From the cell containing the given text, extract its center point as [x, y] coordinate. 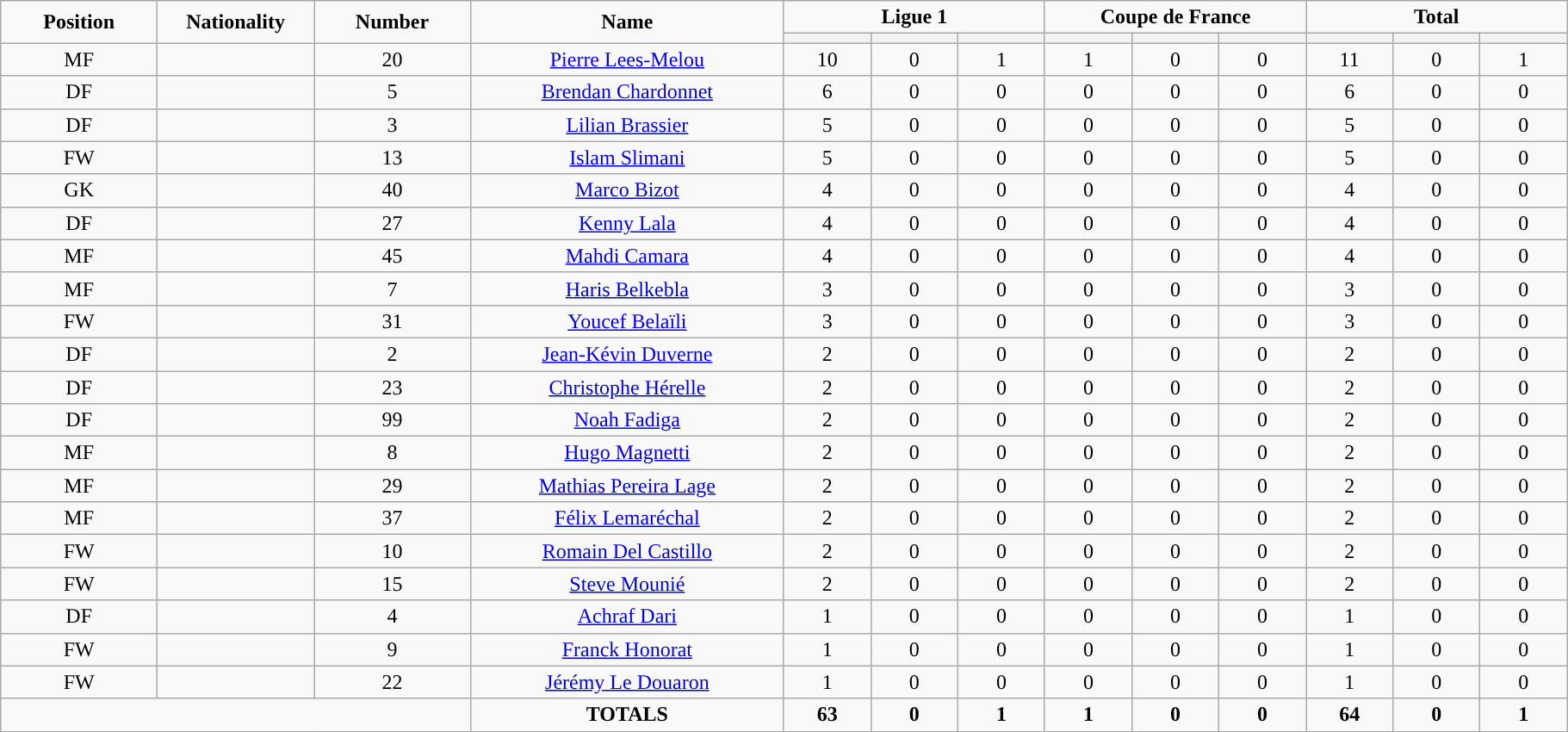
Jean-Kévin Duverne [627, 354]
Romain Del Castillo [627, 551]
Christophe Hérelle [627, 387]
13 [393, 158]
Hugo Magnetti [627, 453]
Islam Slimani [627, 158]
Marco Bizot [627, 190]
27 [393, 223]
22 [393, 682]
63 [827, 715]
Jérémy Le Douaron [627, 682]
Coupe de France [1174, 17]
Steve Mounié [627, 584]
9 [393, 649]
Haris Belkebla [627, 288]
15 [393, 584]
29 [393, 486]
8 [393, 453]
Brendan Chardonnet [627, 92]
Position [79, 22]
Mathias Pereira Lage [627, 486]
Achraf Dari [627, 617]
Youcef Belaïli [627, 321]
40 [393, 190]
Name [627, 22]
Franck Honorat [627, 649]
Nationality [236, 22]
TOTALS [627, 715]
Number [393, 22]
45 [393, 256]
20 [393, 59]
99 [393, 420]
Lilian Brassier [627, 125]
Kenny Lala [627, 223]
GK [79, 190]
37 [393, 518]
Ligue 1 [914, 17]
23 [393, 387]
Pierre Lees-Melou [627, 59]
31 [393, 321]
Félix Lemaréchal [627, 518]
Mahdi Camara [627, 256]
7 [393, 288]
Total [1436, 17]
11 [1350, 59]
64 [1350, 715]
Noah Fadiga [627, 420]
